Provide the [X, Y] coordinate of the cell's center where the given text is located.  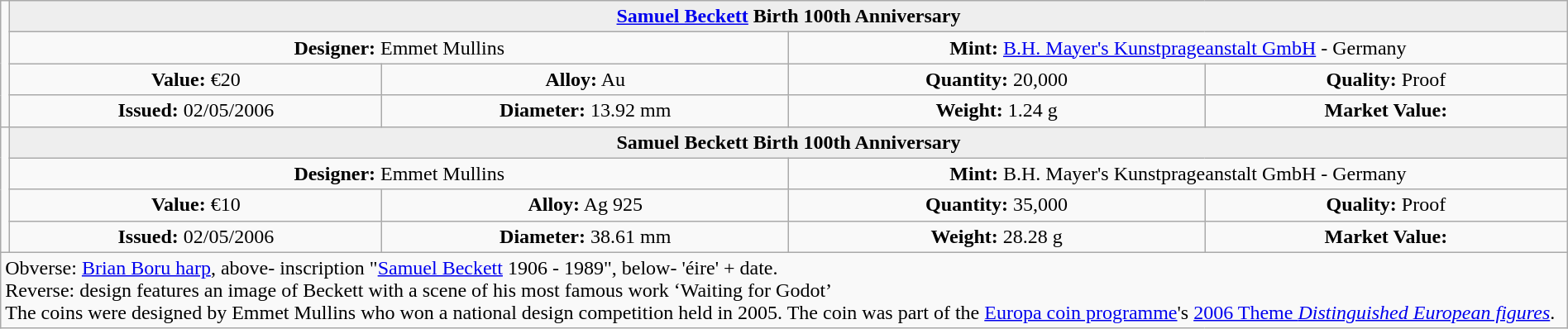
Value: €20 [196, 79]
Quantity: 20,000 [997, 79]
Weight: 1.24 g [997, 111]
Value: €10 [196, 205]
Alloy: Ag 925 [586, 205]
Alloy: Au [586, 79]
Diameter: 38.61 mm [586, 236]
Quantity: 35,000 [997, 205]
Diameter: 13.92 mm [586, 111]
Weight: 28.28 g [997, 236]
